Search for the cell housing the specified text and yield its [X, Y] center coordinate. 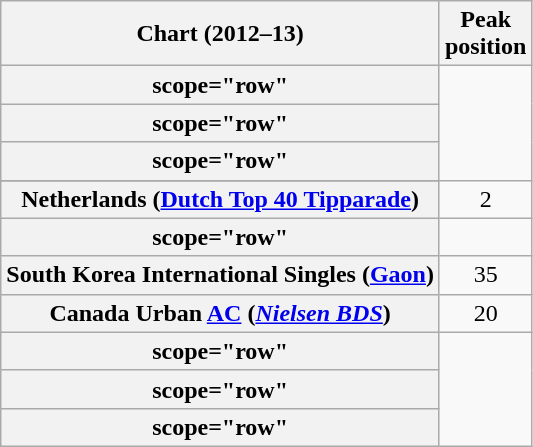
20 [485, 313]
South Korea International Singles (Gaon) [220, 275]
Peakposition [485, 34]
Netherlands (Dutch Top 40 Tipparade) [220, 199]
Canada Urban AC (Nielsen BDS) [220, 313]
35 [485, 275]
Chart (2012–13) [220, 34]
2 [485, 199]
